Locate the cell with the specified text and output its [x, y] center coordinate. 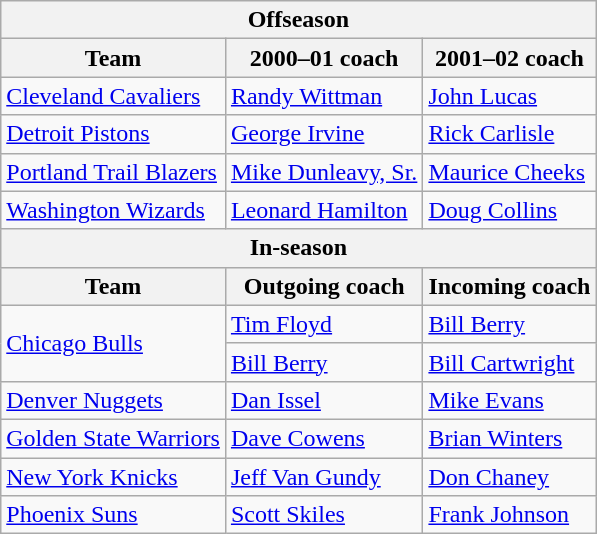
Leonard Hamilton [324, 210]
Brian Winters [510, 438]
2001–02 coach [510, 58]
Chicago Bulls [114, 343]
Golden State Warriors [114, 438]
Incoming coach [510, 286]
New York Knicks [114, 477]
Maurice Cheeks [510, 172]
Scott Skiles [324, 515]
2000–01 coach [324, 58]
Randy Wittman [324, 96]
Denver Nuggets [114, 400]
Washington Wizards [114, 210]
Outgoing coach [324, 286]
Bill Cartwright [510, 362]
Mike Evans [510, 400]
Offseason [298, 20]
Detroit Pistons [114, 134]
Mike Dunleavy, Sr. [324, 172]
Doug Collins [510, 210]
Portland Trail Blazers [114, 172]
Cleveland Cavaliers [114, 96]
Dan Issel [324, 400]
Rick Carlisle [510, 134]
Phoenix Suns [114, 515]
Don Chaney [510, 477]
In-season [298, 248]
Dave Cowens [324, 438]
John Lucas [510, 96]
Frank Johnson [510, 515]
George Irvine [324, 134]
Jeff Van Gundy [324, 477]
Tim Floyd [324, 324]
